Return [x, y] of the center of cell containing provided text 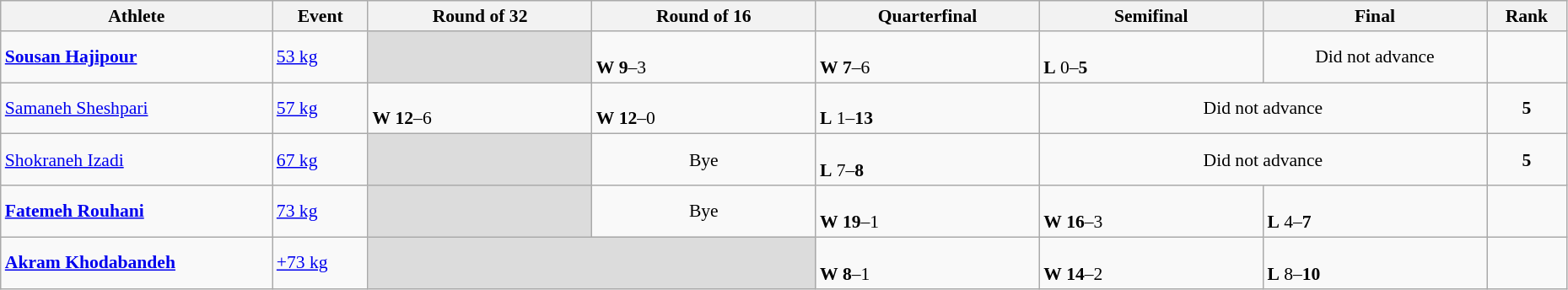
L 8–10 [1375, 263]
W 8–1 [928, 263]
Akram Khodabandeh [137, 263]
Fatemeh Rouhani [137, 211]
Athlete [137, 16]
W 12–6 [479, 108]
W 14–2 [1150, 263]
L 0–5 [1150, 57]
57 kg [321, 108]
L 4–7 [1375, 211]
Shokraneh Izadi [137, 160]
L 7–8 [928, 160]
W 7–6 [928, 57]
Sousan Hajipour [137, 57]
Event [321, 16]
Final [1375, 16]
W 12–0 [703, 108]
W 16–3 [1150, 211]
53 kg [321, 57]
+73 kg [321, 263]
73 kg [321, 211]
Samaneh Sheshpari [137, 108]
Round of 32 [479, 16]
Rank [1527, 16]
67 kg [321, 160]
Semifinal [1150, 16]
L 1–13 [928, 108]
Quarterfinal [928, 16]
Round of 16 [703, 16]
W 9–3 [703, 57]
W 19–1 [928, 211]
